For the text-containing cell, return its midpoint in [x, y] coordinate format. 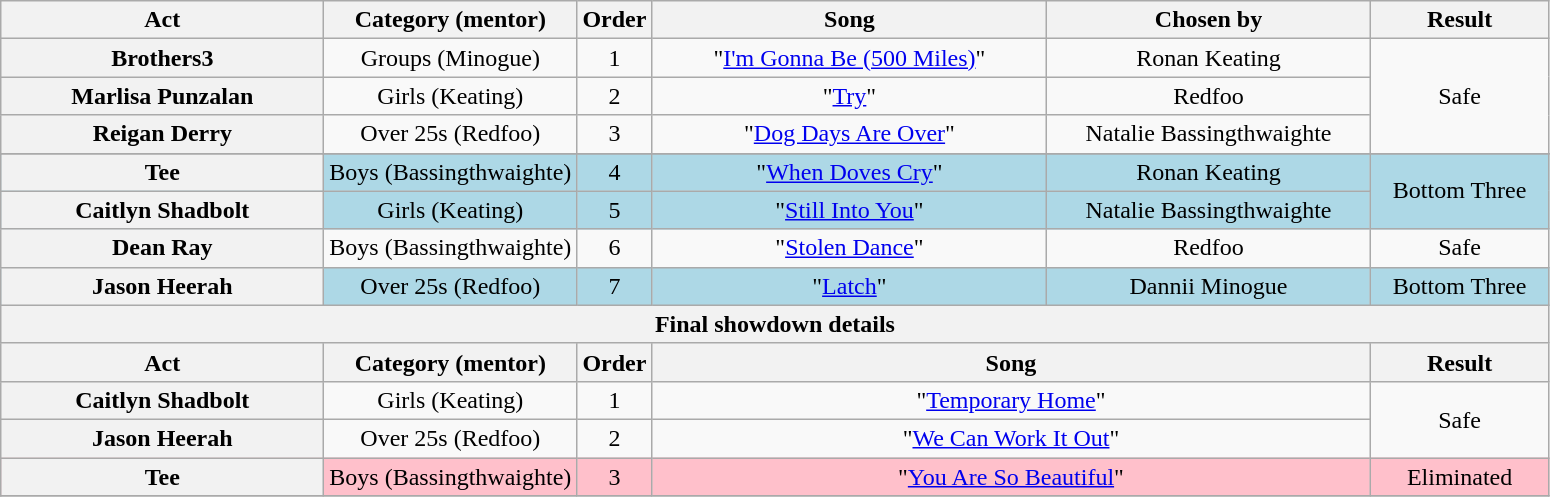
7 [614, 286]
"I'm Gonna Be (500 Miles)" [850, 58]
Eliminated [1460, 477]
Reigan Derry [162, 134]
4 [614, 172]
"We Can Work It Out" [1011, 438]
6 [614, 248]
Chosen by [1208, 20]
Marlisa Punzalan [162, 96]
Dean Ray [162, 248]
"Stolen Dance" [850, 248]
"Latch" [850, 286]
"When Doves Cry" [850, 172]
"Temporary Home" [1011, 400]
"Dog Days Are Over" [850, 134]
5 [614, 210]
Final showdown details [775, 324]
Brothers3 [162, 58]
"Still Into You" [850, 210]
Groups (Minogue) [450, 58]
"You Are So Beautiful" [1011, 477]
"Try" [850, 96]
Dannii Minogue [1208, 286]
